Determine the [x, y] coordinate at the center of the cell enclosing the given text.  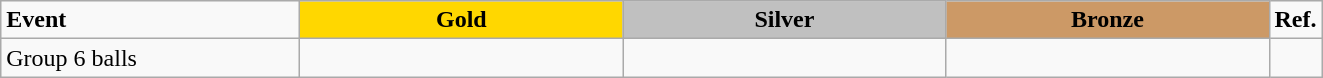
Gold [462, 20]
Silver [784, 20]
Bronze [1108, 20]
Ref. [1296, 20]
Event [150, 20]
Group 6 balls [150, 58]
